Return [x, y] of the center of cell containing provided text 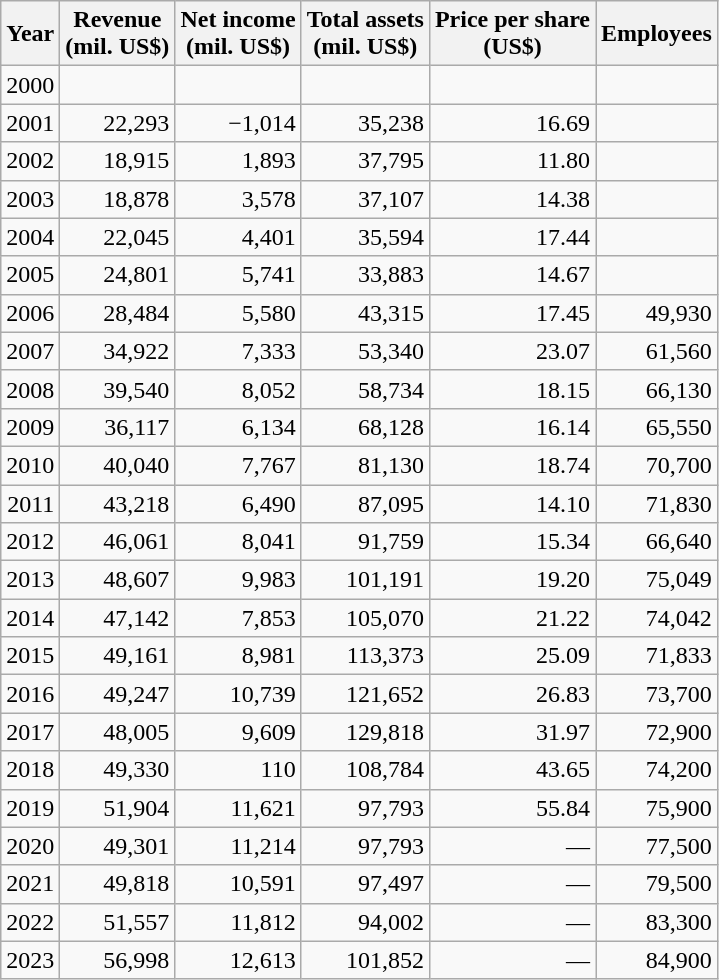
40,040 [118, 465]
2019 [30, 808]
49,301 [118, 846]
23.07 [512, 351]
2023 [30, 960]
51,904 [118, 808]
97,497 [365, 884]
53,340 [365, 351]
36,117 [118, 427]
37,107 [365, 199]
2002 [30, 161]
2000 [30, 85]
11,812 [238, 922]
37,795 [365, 161]
2007 [30, 351]
2003 [30, 199]
108,784 [365, 770]
33,883 [365, 275]
2013 [30, 580]
46,061 [118, 542]
18.74 [512, 465]
121,652 [365, 694]
129,818 [365, 732]
22,045 [118, 237]
24,801 [118, 275]
2017 [30, 732]
8,052 [238, 389]
16.14 [512, 427]
110 [238, 770]
75,900 [657, 808]
Employees [657, 34]
7,333 [238, 351]
6,134 [238, 427]
11.80 [512, 161]
101,191 [365, 580]
66,130 [657, 389]
18,878 [118, 199]
75,049 [657, 580]
2001 [30, 123]
7,853 [238, 618]
11,621 [238, 808]
68,128 [365, 427]
48,005 [118, 732]
2021 [30, 884]
84,900 [657, 960]
Total assets(mil. US$) [365, 34]
73,700 [657, 694]
91,759 [365, 542]
26.83 [512, 694]
55.84 [512, 808]
2004 [30, 237]
71,830 [657, 503]
4,401 [238, 237]
58,734 [365, 389]
105,070 [365, 618]
8,041 [238, 542]
19.20 [512, 580]
2022 [30, 922]
2012 [30, 542]
77,500 [657, 846]
113,373 [365, 656]
25.09 [512, 656]
2008 [30, 389]
35,238 [365, 123]
49,818 [118, 884]
Revenue(mil. US$) [118, 34]
2011 [30, 503]
11,214 [238, 846]
6,490 [238, 503]
79,500 [657, 884]
43,218 [118, 503]
49,161 [118, 656]
74,200 [657, 770]
39,540 [118, 389]
21.22 [512, 618]
34,922 [118, 351]
61,560 [657, 351]
71,833 [657, 656]
87,095 [365, 503]
5,580 [238, 313]
15.34 [512, 542]
43,315 [365, 313]
43.65 [512, 770]
101,852 [365, 960]
8,981 [238, 656]
Year [30, 34]
16.69 [512, 123]
70,700 [657, 465]
2009 [30, 427]
3,578 [238, 199]
14.38 [512, 199]
49,930 [657, 313]
2020 [30, 846]
9,983 [238, 580]
2005 [30, 275]
35,594 [365, 237]
17.45 [512, 313]
2010 [30, 465]
14.10 [512, 503]
94,002 [365, 922]
14.67 [512, 275]
18,915 [118, 161]
1,893 [238, 161]
10,591 [238, 884]
17.44 [512, 237]
28,484 [118, 313]
49,330 [118, 770]
2014 [30, 618]
7,767 [238, 465]
Price per share(US$) [512, 34]
10,739 [238, 694]
72,900 [657, 732]
56,998 [118, 960]
47,142 [118, 618]
31.97 [512, 732]
Net income(mil. US$) [238, 34]
81,130 [365, 465]
2006 [30, 313]
2015 [30, 656]
9,609 [238, 732]
66,640 [657, 542]
2016 [30, 694]
−1,014 [238, 123]
22,293 [118, 123]
48,607 [118, 580]
18.15 [512, 389]
12,613 [238, 960]
74,042 [657, 618]
2018 [30, 770]
83,300 [657, 922]
49,247 [118, 694]
51,557 [118, 922]
65,550 [657, 427]
5,741 [238, 275]
